Search for the cell housing the specified text and yield its [x, y] center coordinate. 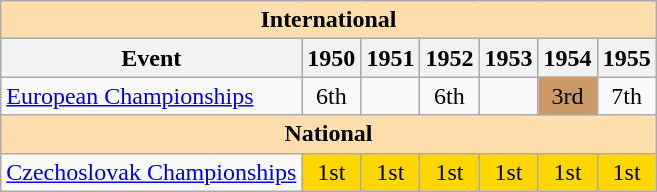
Czechoslovak Championships [152, 172]
National [328, 134]
Event [152, 58]
1954 [568, 58]
European Championships [152, 96]
3rd [568, 96]
1951 [390, 58]
1953 [508, 58]
International [328, 20]
7th [626, 96]
1955 [626, 58]
1950 [332, 58]
1952 [450, 58]
